Determine the [x, y] coordinate at the center of the cell enclosing the given text.  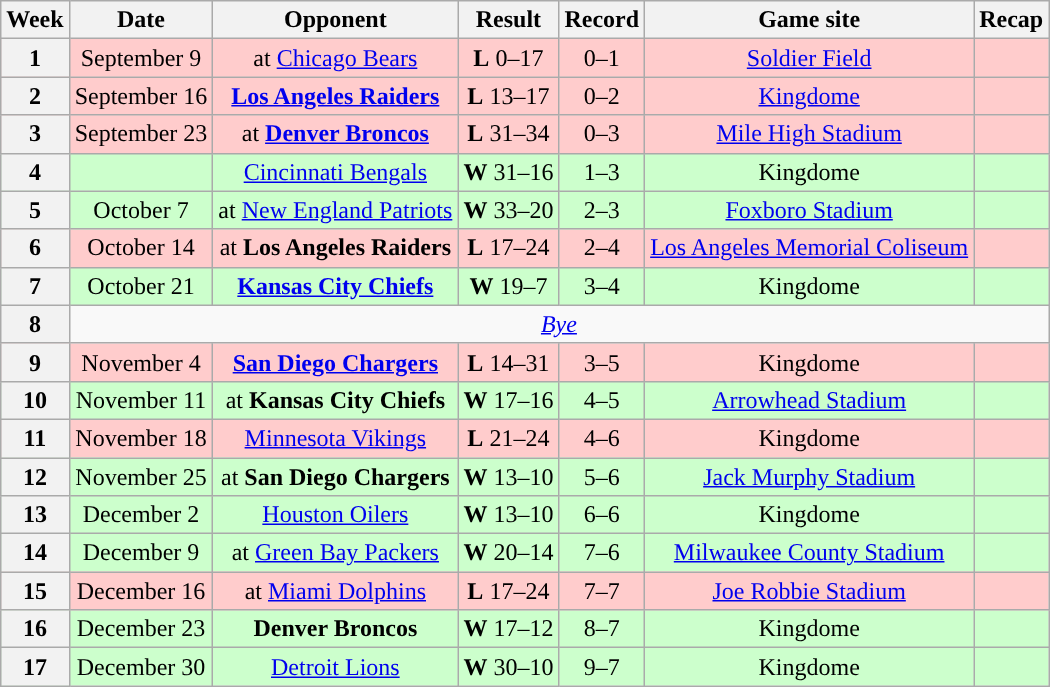
at Kansas City Chiefs [336, 400]
Recap [1012, 20]
Minnesota Vikings [336, 438]
Mile High Stadium [810, 134]
Cincinnati Bengals [336, 172]
Result [508, 20]
at Chicago Bears [336, 58]
December 9 [141, 553]
Soldier Field [810, 58]
7–7 [602, 591]
3 [35, 134]
September 9 [141, 58]
2 [35, 96]
November 4 [141, 362]
Foxboro Stadium [810, 210]
4–6 [602, 438]
Kansas City Chiefs [336, 286]
L 0–17 [508, 58]
7 [35, 286]
December 23 [141, 629]
December 30 [141, 667]
Game site [810, 20]
W 30–10 [508, 667]
October 21 [141, 286]
9 [35, 362]
13 [35, 515]
3–4 [602, 286]
2–3 [602, 210]
16 [35, 629]
L 31–34 [508, 134]
Arrowhead Stadium [810, 400]
W 19–7 [508, 286]
December 16 [141, 591]
2–4 [602, 248]
15 [35, 591]
at Denver Broncos [336, 134]
at Green Bay Packers [336, 553]
5–6 [602, 477]
Opponent [336, 20]
6 [35, 248]
14 [35, 553]
7–6 [602, 553]
W 17–12 [508, 629]
L 14–31 [508, 362]
October 7 [141, 210]
1 [35, 58]
November 11 [141, 400]
4–5 [602, 400]
Detroit Lions [336, 667]
W 33–20 [508, 210]
September 16 [141, 96]
Los Angeles Raiders [336, 96]
11 [35, 438]
3–5 [602, 362]
at Los Angeles Raiders [336, 248]
10 [35, 400]
Bye [559, 324]
W 31–16 [508, 172]
9–7 [602, 667]
at Miami Dolphins [336, 591]
0–1 [602, 58]
December 2 [141, 515]
Week [35, 20]
November 18 [141, 438]
November 25 [141, 477]
4 [35, 172]
6–6 [602, 515]
0–3 [602, 134]
Denver Broncos [336, 629]
Milwaukee County Stadium [810, 553]
12 [35, 477]
Jack Murphy Stadium [810, 477]
5 [35, 210]
Los Angeles Memorial Coliseum [810, 248]
8–7 [602, 629]
8 [35, 324]
Joe Robbie Stadium [810, 591]
L 13–17 [508, 96]
at New England Patriots [336, 210]
0–2 [602, 96]
at San Diego Chargers [336, 477]
Houston Oilers [336, 515]
September 23 [141, 134]
1–3 [602, 172]
17 [35, 667]
Record [602, 20]
October 14 [141, 248]
Date [141, 20]
W 20–14 [508, 553]
W 17–16 [508, 400]
San Diego Chargers [336, 362]
L 21–24 [508, 438]
